From the cell containing the given text, extract its center point as [X, Y] coordinate. 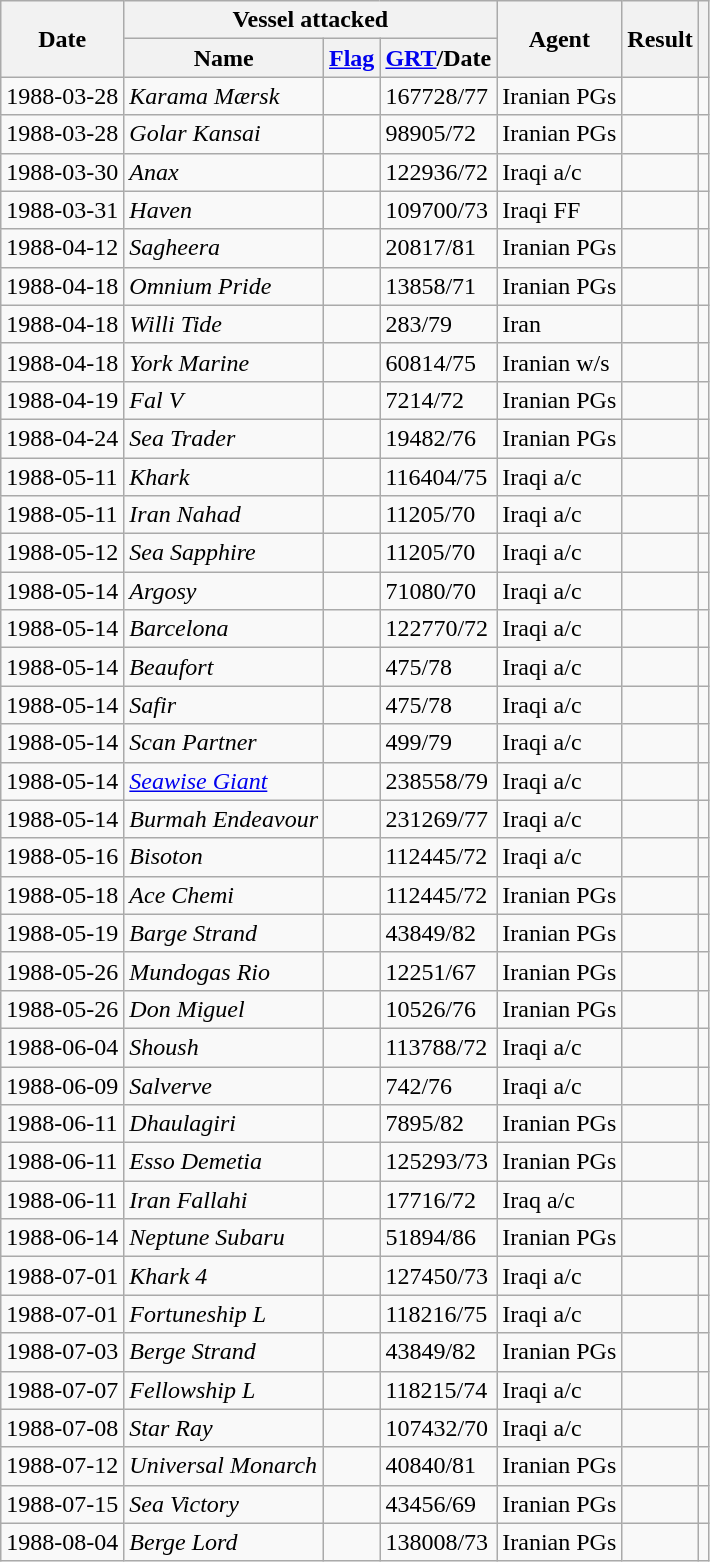
1988-05-18 [62, 895]
Iran [560, 324]
Dhaulagiri [224, 1124]
Scan Partner [224, 743]
1988-03-31 [62, 210]
742/76 [438, 1085]
Esso Demetia [224, 1162]
Result [660, 39]
Don Miguel [224, 1009]
1988-07-08 [62, 1428]
122770/72 [438, 629]
12251/67 [438, 971]
1988-04-19 [62, 400]
Iran Fallahi [224, 1200]
Khark 4 [224, 1276]
Agent [560, 39]
Khark [224, 477]
7895/82 [438, 1124]
107432/70 [438, 1428]
98905/72 [438, 134]
1988-07-07 [62, 1390]
1988-06-14 [62, 1238]
10526/76 [438, 1009]
1988-05-12 [62, 553]
118215/74 [438, 1390]
Berge Lord [224, 1542]
283/79 [438, 324]
Seawise Giant [224, 781]
Fortuneship L [224, 1314]
1988-07-15 [62, 1504]
1988-07-03 [62, 1352]
Bisoton [224, 857]
7214/72 [438, 400]
Iranian w/s [560, 362]
Name [224, 58]
GRT/Date [438, 58]
499/79 [438, 743]
1988-03-30 [62, 172]
231269/77 [438, 819]
1988-07-12 [62, 1466]
Sagheera [224, 248]
Karama Mærsk [224, 96]
167728/77 [438, 96]
Berge Strand [224, 1352]
109700/73 [438, 210]
Anax [224, 172]
Sea Trader [224, 438]
43456/69 [438, 1504]
Barge Strand [224, 933]
Willi Tide [224, 324]
Flag [352, 58]
19482/76 [438, 438]
1988-06-09 [62, 1085]
113788/72 [438, 1047]
116404/75 [438, 477]
13858/71 [438, 286]
Argosy [224, 591]
51894/86 [438, 1238]
1988-04-12 [62, 248]
York Marine [224, 362]
Star Ray [224, 1428]
1988-06-04 [62, 1047]
Salverve [224, 1085]
Golar Kansai [224, 134]
Universal Monarch [224, 1466]
Fellowship L [224, 1390]
Date [62, 39]
Safir [224, 705]
Iraqi FF [560, 210]
Barcelona [224, 629]
Iraq a/c [560, 1200]
Vessel attacked [310, 20]
Neptune Subaru [224, 1238]
Omnium Pride [224, 286]
Sea Sapphire [224, 553]
1988-04-24 [62, 438]
17716/72 [438, 1200]
Sea Victory [224, 1504]
20817/81 [438, 248]
118216/75 [438, 1314]
122936/72 [438, 172]
Beaufort [224, 667]
1988-05-16 [62, 857]
1988-08-04 [62, 1542]
71080/70 [438, 591]
40840/81 [438, 1466]
Mundogas Rio [224, 971]
1988-05-19 [62, 933]
Shoush [224, 1047]
Ace Chemi [224, 895]
Fal V [224, 400]
138008/73 [438, 1542]
Iran Nahad [224, 515]
127450/73 [438, 1276]
238558/79 [438, 781]
Burmah Endeavour [224, 819]
60814/75 [438, 362]
125293/73 [438, 1162]
Haven [224, 210]
